Return [x, y] of the center of cell containing provided text 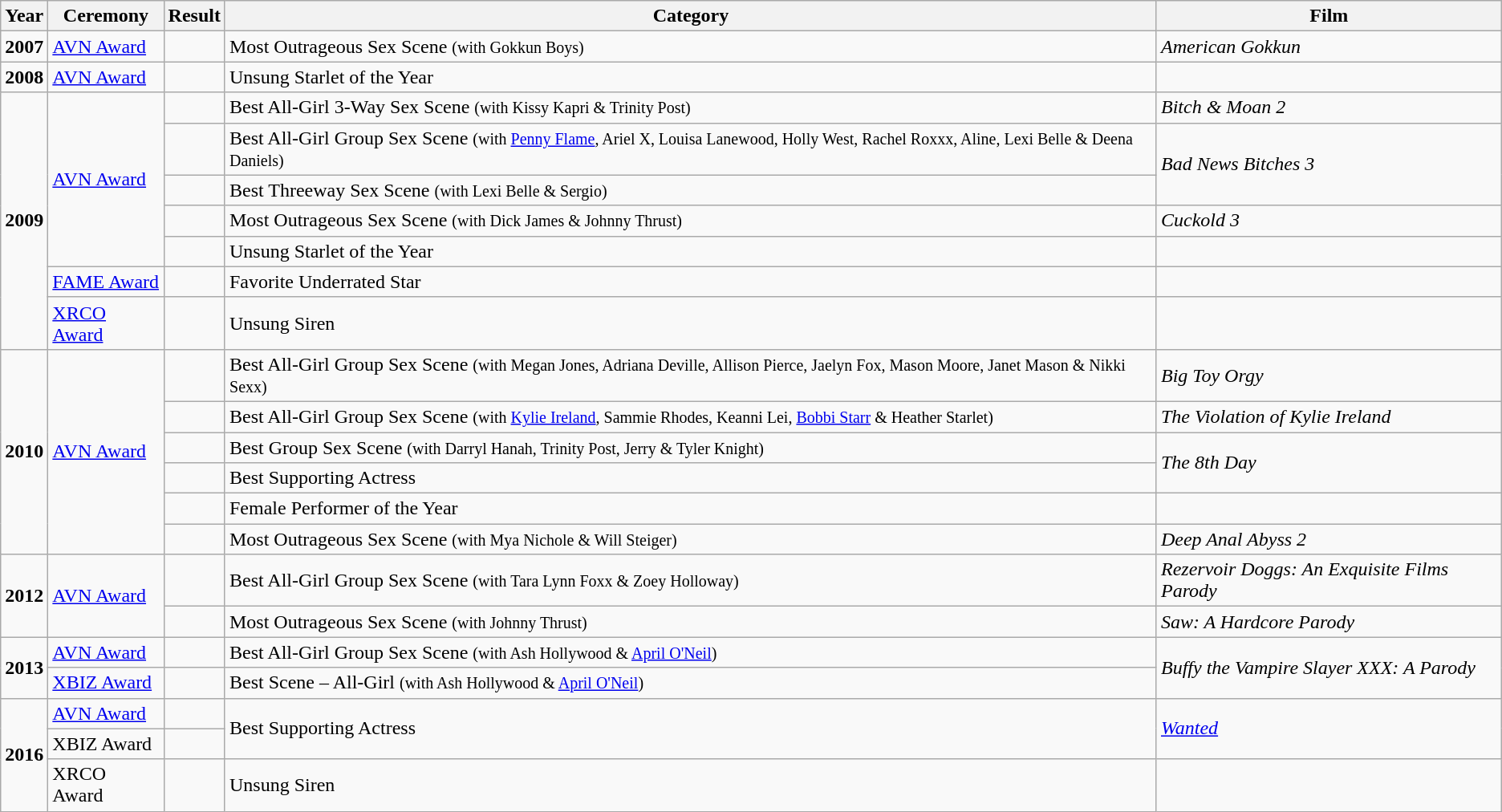
Saw: A Hardcore Parody [1329, 622]
2013 [24, 668]
2008 [24, 77]
Deep Anal Abyss 2 [1329, 539]
Best All-Girl Group Sex Scene (with Kylie Ireland, Sammie Rhodes, Keanni Lei, Bobbi Starr & Heather Starlet) [690, 416]
Result [194, 16]
Best All-Girl Group Sex Scene (with Tara Lynn Foxx & Zoey Holloway) [690, 581]
2007 [24, 47]
Rezervoir Doggs: An Exquisite Films Parody [1329, 581]
Most Outrageous Sex Scene (with Dick James & Johnny Thrust) [690, 221]
Most Outrageous Sex Scene (with Mya Nichole & Will Steiger) [690, 539]
Wanted [1329, 729]
Best All-Girl Group Sex Scene (with Ash Hollywood & April O'Neil) [690, 652]
Big Toy Orgy [1329, 376]
Best All-Girl Group Sex Scene (with Penny Flame, Ariel X, Louisa Lanewood, Holly West, Rachel Roxxx, Aline, Lexi Belle & Deena Daniels) [690, 149]
Bad News Bitches 3 [1329, 164]
Female Performer of the Year [690, 509]
The Violation of Kylie Ireland [1329, 416]
Best Scene – All-Girl (with Ash Hollywood & April O'Neil) [690, 683]
Most Outrageous Sex Scene (with Gokkun Boys) [690, 47]
Category [690, 16]
Film [1329, 16]
2010 [24, 451]
Best All-Girl Group Sex Scene (with Megan Jones, Adriana Deville, Allison Pierce, Jaelyn Fox, Mason Moore, Janet Mason & Nikki Sexx) [690, 376]
Favorite Underrated Star [690, 282]
2009 [24, 221]
FAME Award [106, 282]
Year [24, 16]
American Gokkun [1329, 47]
2016 [24, 754]
Best All-Girl 3-Way Sex Scene (with Kissy Kapri & Trinity Post) [690, 108]
The 8th Day [1329, 462]
Bitch & Moan 2 [1329, 108]
Most Outrageous Sex Scene (with Johnny Thrust) [690, 622]
Best Threeway Sex Scene (with Lexi Belle & Sergio) [690, 190]
Cuckold 3 [1329, 221]
Buffy the Vampire Slayer XXX: A Parody [1329, 668]
2012 [24, 595]
Best Group Sex Scene (with Darryl Hanah, Trinity Post, Jerry & Tyler Knight) [690, 447]
Ceremony [106, 16]
